Pinpoint the cell where the given text exists, returning its [X, Y] midpoint coordinate. 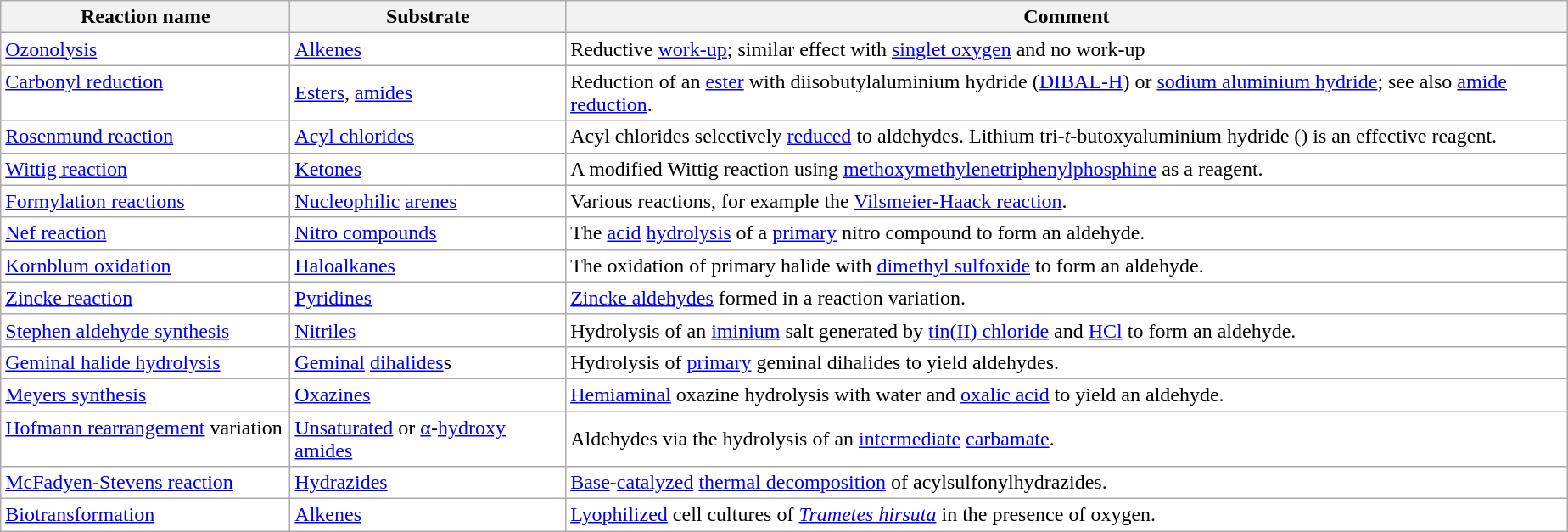
McFadyen-Stevens reaction [146, 483]
Unsaturated or α-hydroxy amides [428, 438]
Biotransformation [146, 515]
A modified Wittig reaction using methoxymethylenetriphenylphosphine as a reagent. [1067, 169]
The oxidation of primary halide with dimethyl sulfoxide to form an aldehyde. [1067, 266]
Meyers synthesis [146, 395]
Haloalkanes [428, 266]
Hydrolysis of primary geminal dihalides to yield aldehydes. [1067, 362]
Rosenmund reaction [146, 137]
Various reactions, for example the Vilsmeier-Haack reaction. [1067, 201]
Kornblum oxidation [146, 266]
Stephen aldehyde synthesis [146, 330]
Acyl chlorides [428, 137]
Comment [1067, 17]
Ozonolysis [146, 49]
Hydrolysis of an iminium salt generated by tin(II) chloride and HCl to form an aldehyde. [1067, 330]
Substrate [428, 17]
Lyophilized cell cultures of Trametes hirsuta in the presence of oxygen. [1067, 515]
Oxazines [428, 395]
Base-catalyzed thermal decomposition of acylsulfonylhydrazides. [1067, 483]
Hydrazides [428, 483]
Reaction name [146, 17]
Hofmann rearrangement variation [146, 438]
Nef reaction [146, 233]
Geminal dihalidess [428, 362]
Zincke reaction [146, 298]
Nucleophilic arenes [428, 201]
Zincke aldehydes formed in a reaction variation. [1067, 298]
Reduction of an ester with diisobutylaluminium hydride (DIBAL-H) or sodium aluminium hydride; see also amide reduction. [1067, 93]
Aldehydes via the hydrolysis of an intermediate carbamate. [1067, 438]
Reductive work-up; similar effect with singlet oxygen and no work-up [1067, 49]
Geminal halide hydrolysis [146, 362]
Carbonyl reduction [146, 93]
Formylation reactions [146, 201]
Esters, amides [428, 93]
Pyridines [428, 298]
Wittig reaction [146, 169]
Hemiaminal oxazine hydrolysis with water and oxalic acid to yield an aldehyde. [1067, 395]
Nitro compounds [428, 233]
The acid hydrolysis of a primary nitro compound to form an aldehyde. [1067, 233]
Nitriles [428, 330]
Ketones [428, 169]
Acyl chlorides selectively reduced to aldehydes. Lithium tri-t-butoxyaluminium hydride () is an effective reagent. [1067, 137]
